Search for the cell housing the specified text and yield its (X, Y) center coordinate. 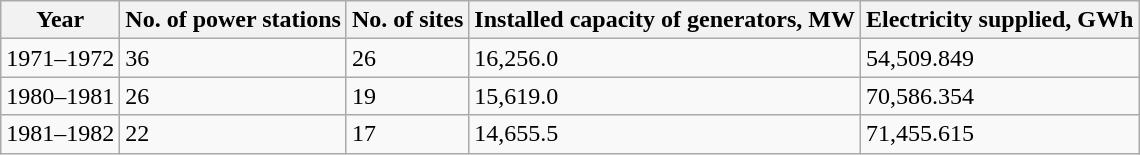
71,455.615 (999, 134)
Electricity supplied, GWh (999, 20)
No. of sites (407, 20)
16,256.0 (665, 58)
22 (234, 134)
14,655.5 (665, 134)
70,586.354 (999, 96)
No. of power stations (234, 20)
36 (234, 58)
17 (407, 134)
Year (60, 20)
19 (407, 96)
54,509.849 (999, 58)
1971–1972 (60, 58)
15,619.0 (665, 96)
1980–1981 (60, 96)
1981–1982 (60, 134)
Installed capacity of generators, MW (665, 20)
